Identify which cell holds the provided text, then report its (X, Y) central coordinate. 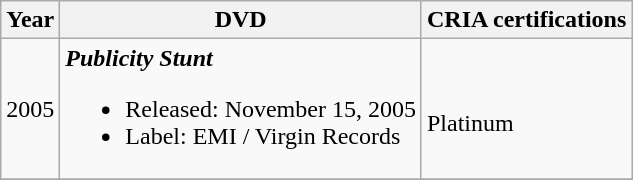
Publicity StuntReleased: November 15, 2005Label: EMI / Virgin Records (241, 109)
Year (30, 20)
2005 (30, 109)
Platinum (526, 109)
CRIA certifications (526, 20)
DVD (241, 20)
